Output the [x, y] coordinate of the center of the cell containing the given text.  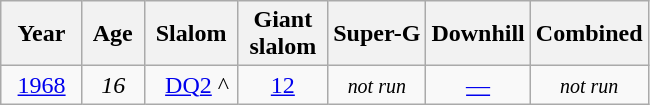
1968 [42, 85]
Age [113, 34]
Slalom [191, 34]
— [478, 85]
16 [113, 85]
Giant slalom [283, 34]
Downhill [478, 34]
Combined [589, 34]
DQ2 ^ [191, 85]
12 [283, 85]
Super-G [377, 34]
Year [42, 34]
